Provide the (X, Y) coordinate of the cell's center where the given text is located.  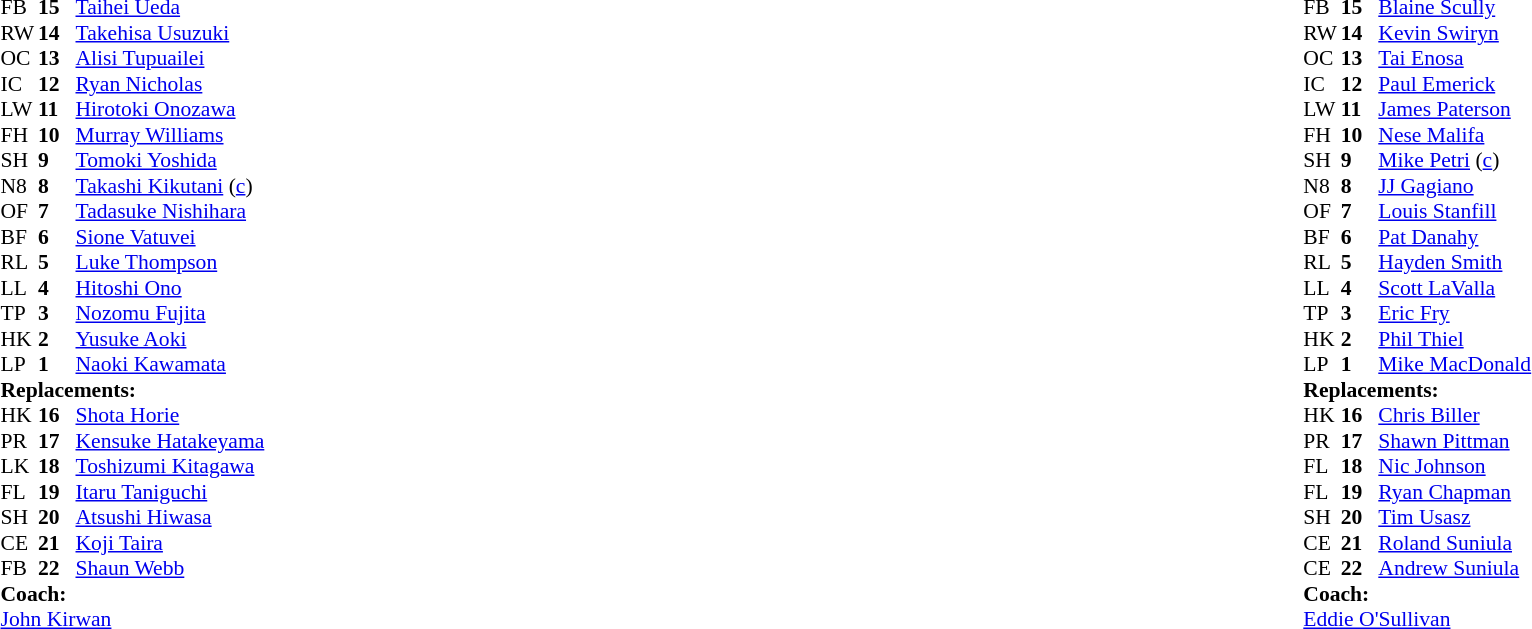
Nese Malifa (1454, 135)
Mike Petri (c) (1454, 161)
Kevin Swiryn (1454, 33)
Scott LaValla (1454, 288)
Andrew Suniula (1454, 569)
Koji Taira (170, 543)
Murray Williams (170, 135)
Nozomu Fujita (170, 313)
Chris Biller (1454, 415)
Ryan Chapman (1454, 492)
Shota Horie (170, 415)
Hayden Smith (1454, 263)
FB (19, 569)
LK (19, 467)
Takehisa Usuzuki (170, 33)
Tim Usasz (1454, 517)
Tadasuke Nishihara (170, 211)
Luke Thompson (170, 263)
Sione Vatuvei (170, 237)
Takashi Kikutani (c) (170, 186)
Pat Danahy (1454, 237)
Hitoshi Ono (170, 288)
Alisi Tupuailei (170, 59)
Naoki Kawamata (170, 365)
Mike MacDonald (1454, 365)
Shaun Webb (170, 569)
JJ Gagiano (1454, 186)
Hirotoki Onozawa (170, 109)
Tai Enosa (1454, 59)
Kensuke Hatakeyama (170, 441)
Roland Suniula (1454, 543)
James Paterson (1454, 109)
Phil Thiel (1454, 339)
Louis Stanfill (1454, 211)
Toshizumi Kitagawa (170, 467)
Paul Emerick (1454, 84)
Ryan Nicholas (170, 84)
Yusuke Aoki (170, 339)
Shawn Pittman (1454, 441)
Itaru Taniguchi (170, 492)
Nic Johnson (1454, 467)
Atsushi Hiwasa (170, 517)
Eric Fry (1454, 313)
Tomoki Yoshida (170, 161)
